Output the (X, Y) coordinate of the center of the cell containing the given text.  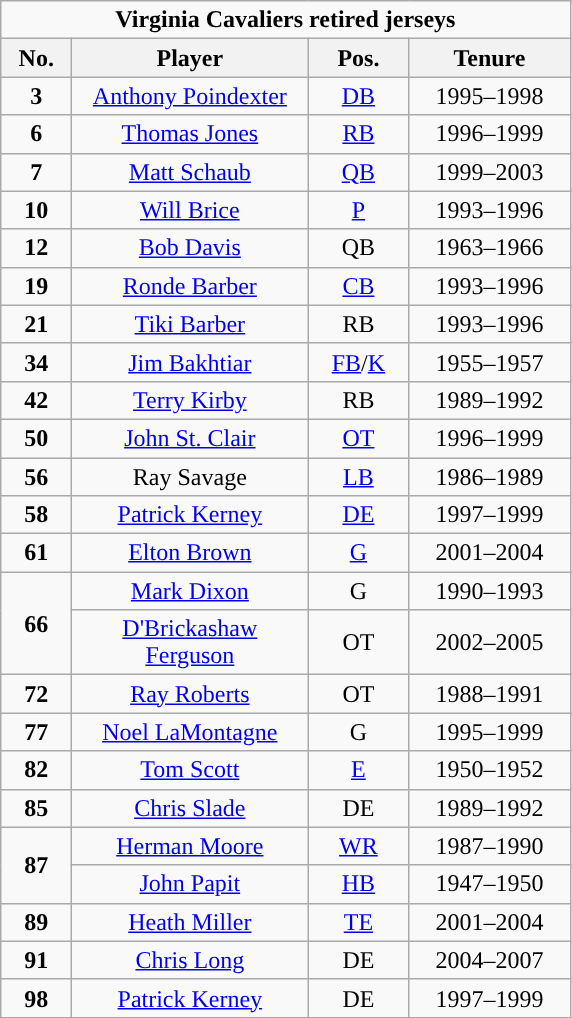
Chris Slade (190, 808)
89 (36, 922)
66 (36, 624)
1995–1998 (490, 96)
Thomas Jones (190, 134)
FB/K (358, 362)
1986–1989 (490, 477)
Herman Moore (190, 846)
Heath Miller (190, 922)
50 (36, 438)
D'Brickashaw Ferguson (190, 642)
1963–1966 (490, 248)
56 (36, 477)
3 (36, 96)
1988–1991 (490, 694)
Virginia Cavaliers retired jerseys (286, 20)
10 (36, 210)
Tom Scott (190, 770)
1995–1999 (490, 732)
Will Brice (190, 210)
Terry Kirby (190, 400)
42 (36, 400)
1990–1993 (490, 591)
LB (358, 477)
1999–2003 (490, 172)
Anthony Poindexter (190, 96)
58 (36, 515)
HB (358, 884)
85 (36, 808)
CB (358, 286)
E (358, 770)
6 (36, 134)
2004–2007 (490, 960)
91 (36, 960)
Ray Savage (190, 477)
Tiki Barber (190, 324)
John Papit (190, 884)
Ray Roberts (190, 694)
WR (358, 846)
12 (36, 248)
1955–1957 (490, 362)
61 (36, 553)
Player (190, 58)
1987–1990 (490, 846)
7 (36, 172)
Elton Brown (190, 553)
Bob Davis (190, 248)
72 (36, 694)
98 (36, 998)
No. (36, 58)
1947–1950 (490, 884)
2002–2005 (490, 642)
Ronde Barber (190, 286)
Tenure (490, 58)
Pos. (358, 58)
19 (36, 286)
21 (36, 324)
John St. Clair (190, 438)
Matt Schaub (190, 172)
Jim Bakhtiar (190, 362)
P (358, 210)
Mark Dixon (190, 591)
87 (36, 865)
Chris Long (190, 960)
77 (36, 732)
34 (36, 362)
DB (358, 96)
TE (358, 922)
Noel LaMontagne (190, 732)
1950–1952 (490, 770)
82 (36, 770)
